Detect which cell encompasses the target text, then output its (X, Y) center coordinate. 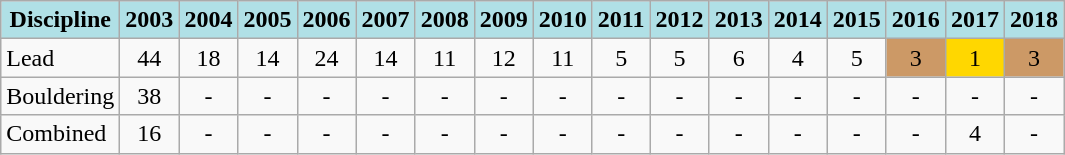
2014 (798, 20)
2011 (621, 20)
2005 (268, 20)
Discipline (60, 20)
2010 (562, 20)
16 (150, 134)
2018 (1034, 20)
6 (738, 58)
44 (150, 58)
2015 (856, 20)
2016 (916, 20)
2004 (208, 20)
Bouldering (60, 96)
2012 (680, 20)
12 (504, 58)
18 (208, 58)
2003 (150, 20)
2009 (504, 20)
Lead (60, 58)
38 (150, 96)
24 (326, 58)
1 (974, 58)
2007 (386, 20)
2008 (444, 20)
2013 (738, 20)
2017 (974, 20)
2006 (326, 20)
Combined (60, 134)
